For the text-containing cell, return its midpoint in (x, y) coordinate format. 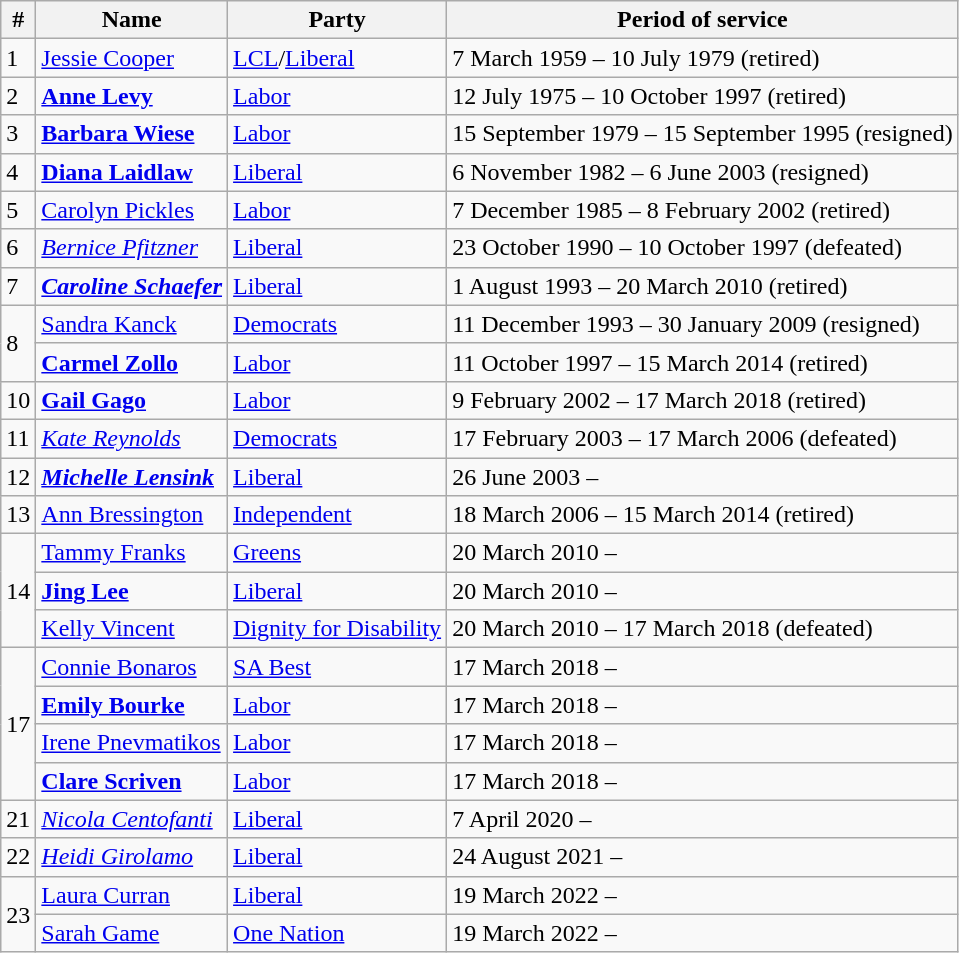
6 (18, 248)
Bernice Pfitzner (132, 248)
Connie Bonaros (132, 667)
11 October 1997 – 15 March 2014 (retired) (703, 362)
Name (132, 20)
7 December 1985 – 8 February 2002 (retired) (703, 210)
5 (18, 210)
26 June 2003 – (703, 477)
Carmel Zollo (132, 362)
14 (18, 591)
21 (18, 819)
Independent (338, 515)
Sandra Kanck (132, 324)
Diana Laidlaw (132, 172)
Jessie Cooper (132, 58)
17 (18, 724)
15 September 1979 – 15 September 1995 (resigned) (703, 134)
11 December 1993 – 30 January 2009 (resigned) (703, 324)
7 (18, 286)
Anne Levy (132, 96)
23 (18, 914)
24 August 2021 – (703, 857)
20 March 2010 – 17 March 2018 (defeated) (703, 629)
4 (18, 172)
9 February 2002 – 17 March 2018 (retired) (703, 400)
23 October 1990 – 10 October 1997 (defeated) (703, 248)
2 (18, 96)
8 (18, 343)
13 (18, 515)
1 (18, 58)
Nicola Centofanti (132, 819)
Tammy Franks (132, 553)
17 February 2003 – 17 March 2006 (defeated) (703, 438)
1 August 1993 – 20 March 2010 (retired) (703, 286)
6 November 1982 – 6 June 2003 (resigned) (703, 172)
7 March 1959 – 10 July 1979 (retired) (703, 58)
Greens (338, 553)
One Nation (338, 933)
Jing Lee (132, 591)
Kate Reynolds (132, 438)
# (18, 20)
Party (338, 20)
18 March 2006 – 15 March 2014 (retired) (703, 515)
22 (18, 857)
3 (18, 134)
Michelle Lensink (132, 477)
Barbara Wiese (132, 134)
Period of service (703, 20)
12 (18, 477)
SA Best (338, 667)
12 July 1975 – 10 October 1997 (retired) (703, 96)
Gail Gago (132, 400)
Kelly Vincent (132, 629)
Carolyn Pickles (132, 210)
Ann Bressington (132, 515)
LCL/Liberal (338, 58)
Emily Bourke (132, 705)
Laura Curran (132, 895)
Sarah Game (132, 933)
Dignity for Disability (338, 629)
Clare Scriven (132, 781)
7 April 2020 – (703, 819)
10 (18, 400)
Irene Pnevmatikos (132, 743)
Heidi Girolamo (132, 857)
11 (18, 438)
Caroline Schaefer (132, 286)
